Scan for the cell matching the given text and deliver its [X, Y] coordinate at center. 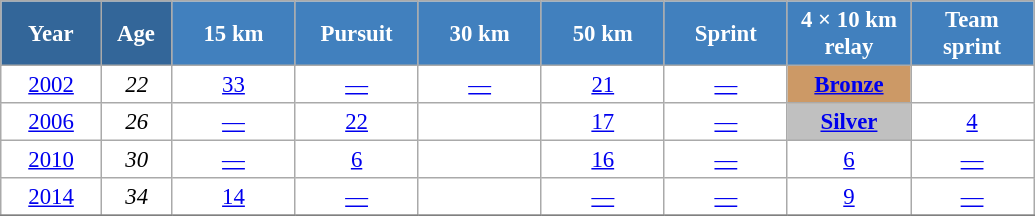
2002 [52, 85]
Bronze [848, 85]
Age [136, 34]
2014 [52, 197]
Pursuit [356, 34]
Silver [848, 122]
33 [234, 85]
4 [972, 122]
17 [602, 122]
30 km [480, 34]
4 × 10 km relay [848, 34]
Year [52, 34]
16 [602, 160]
34 [136, 197]
21 [602, 85]
9 [848, 197]
Team sprint [972, 34]
26 [136, 122]
2006 [52, 122]
50 km [602, 34]
Sprint [726, 34]
30 [136, 160]
2010 [52, 160]
14 [234, 197]
15 km [234, 34]
